Extract the [X, Y] coordinate from the center of the cell holding the provided text.  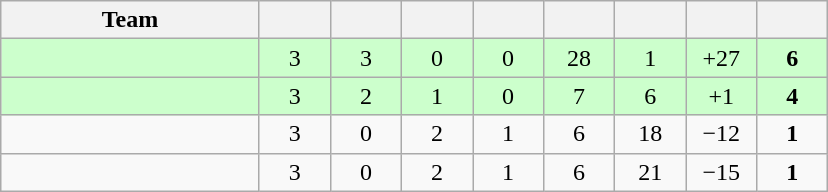
21 [650, 172]
+1 [722, 96]
Team [130, 20]
28 [580, 58]
+27 [722, 58]
4 [792, 96]
7 [580, 96]
18 [650, 134]
−12 [722, 134]
−15 [722, 172]
